Extract the [X, Y] coordinate from the center of the cell holding the provided text.  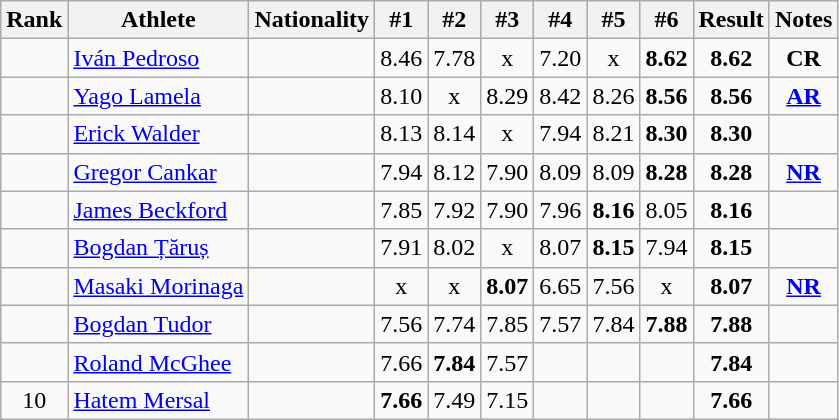
Iván Pedroso [158, 58]
7.20 [560, 58]
Nationality [312, 20]
8.46 [402, 58]
8.26 [614, 96]
Notes [803, 20]
8.21 [614, 134]
8.42 [560, 96]
Gregor Cankar [158, 172]
8.05 [666, 210]
6.65 [560, 286]
Result [731, 20]
#1 [402, 20]
Roland McGhee [158, 362]
7.91 [402, 248]
10 [34, 400]
Bogdan Țăruș [158, 248]
8.14 [454, 134]
CR [803, 58]
Athlete [158, 20]
AR [803, 96]
#4 [560, 20]
Masaki Morinaga [158, 286]
7.96 [560, 210]
8.02 [454, 248]
8.10 [402, 96]
#2 [454, 20]
Yago Lamela [158, 96]
8.29 [508, 96]
#6 [666, 20]
#5 [614, 20]
8.12 [454, 172]
8.13 [402, 134]
Rank [34, 20]
Erick Walder [158, 134]
7.74 [454, 324]
Bogdan Tudor [158, 324]
7.15 [508, 400]
7.78 [454, 58]
#3 [508, 20]
7.92 [454, 210]
James Beckford [158, 210]
Hatem Mersal [158, 400]
7.49 [454, 400]
